Return the [X, Y] coordinate for the center point of the cell that contains the specified text.  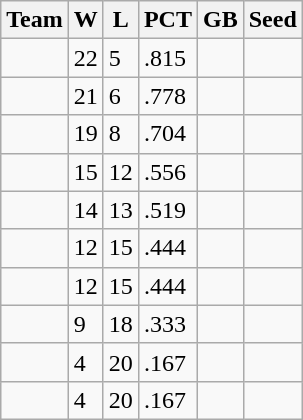
13 [120, 210]
.333 [168, 324]
8 [120, 134]
.519 [168, 210]
.778 [168, 96]
18 [120, 324]
14 [86, 210]
.815 [168, 58]
L [120, 20]
.556 [168, 172]
PCT [168, 20]
5 [120, 58]
19 [86, 134]
W [86, 20]
21 [86, 96]
Seed [272, 20]
6 [120, 96]
GB [220, 20]
Team [35, 20]
.704 [168, 134]
9 [86, 324]
22 [86, 58]
